Capture the cell that displays the provided text and extract its [X, Y] central coordinate. 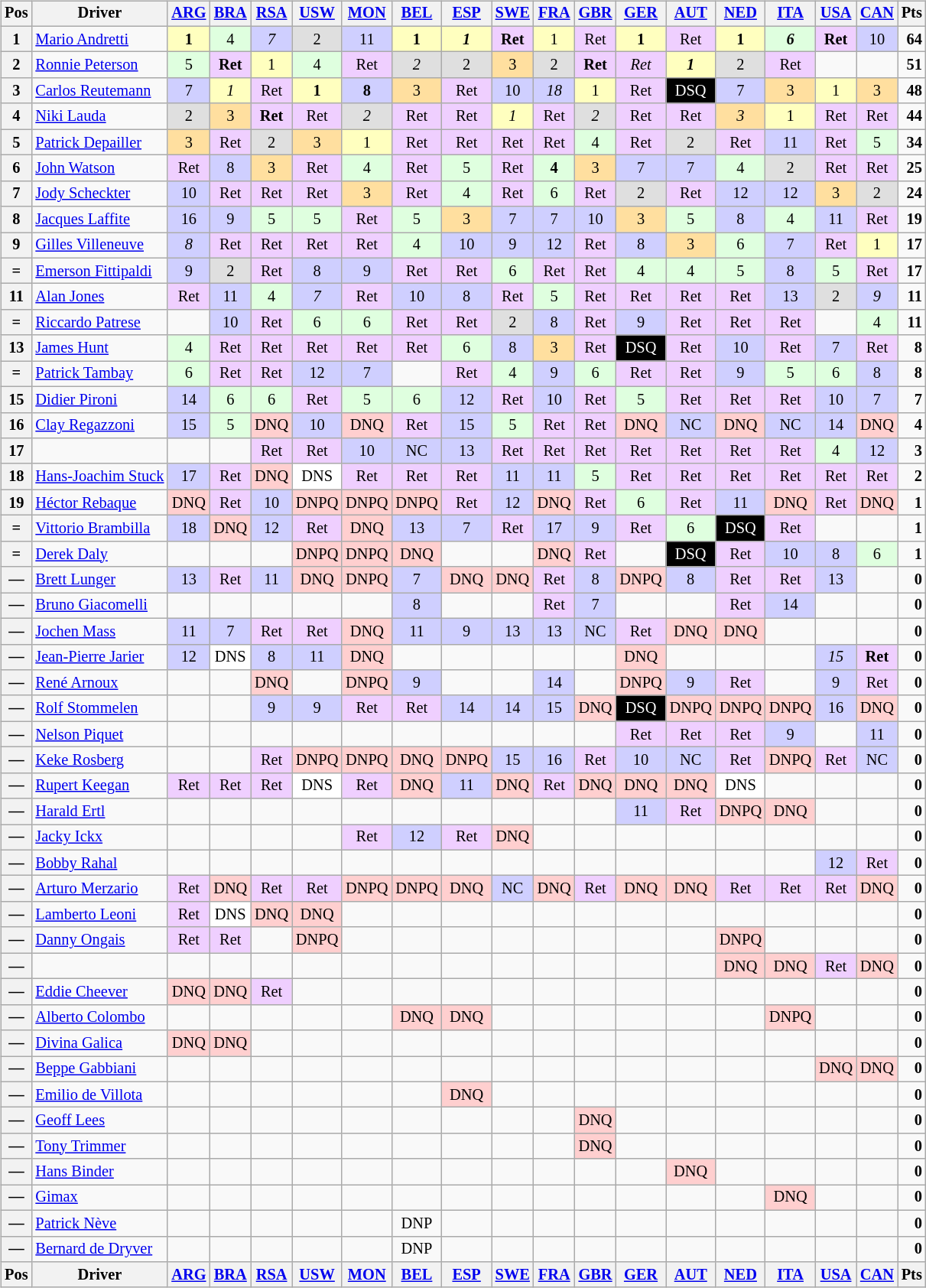
Geoff Lees [99, 1120]
Nelson Piquet [99, 734]
Jochen Mass [99, 631]
25 [911, 168]
Rupert Keegan [99, 785]
44 [911, 116]
Bruno Giacomelli [99, 606]
Danny Ongais [99, 940]
Emilio de Villota [99, 1094]
Rolf Stommelen [99, 708]
Riccardo Patrese [99, 323]
24 [911, 194]
Didier Pironi [99, 399]
René Arnoux [99, 683]
Lamberto Leoni [99, 915]
Keke Rosberg [99, 760]
Jean-Pierre Jarier [99, 657]
Arturo Merzario [99, 889]
Bobby Rahal [99, 863]
Gimax [99, 1198]
Patrick Nève [99, 1223]
Jacques Laffite [99, 220]
John Watson [99, 168]
34 [911, 142]
Mario Andretti [99, 39]
Gilles Villeneuve [99, 246]
Harald Ertl [99, 812]
Alberto Colombo [99, 1017]
Divina Galica [99, 1043]
Brett Lunger [99, 580]
Carlos Reutemann [99, 91]
James Hunt [99, 348]
Beppe Gabbiani [99, 1069]
Niki Lauda [99, 116]
Ronnie Peterson [99, 65]
Hans Binder [99, 1172]
Patrick Depailler [99, 142]
Jody Scheckter [99, 194]
48 [911, 91]
Emerson Fittipaldi [99, 271]
Eddie Cheever [99, 992]
Patrick Tambay [99, 374]
Vittorio Brambilla [99, 529]
Jacky Ickx [99, 838]
Derek Daly [99, 554]
51 [911, 65]
Héctor Rebaque [99, 503]
Clay Regazzoni [99, 425]
Alan Jones [99, 297]
64 [911, 39]
Hans-Joachim Stuck [99, 476]
Bernard de Dryver [99, 1249]
Tony Trimmer [99, 1147]
